Find where the given text appears and provide that cell's center as (x, y) coordinate. 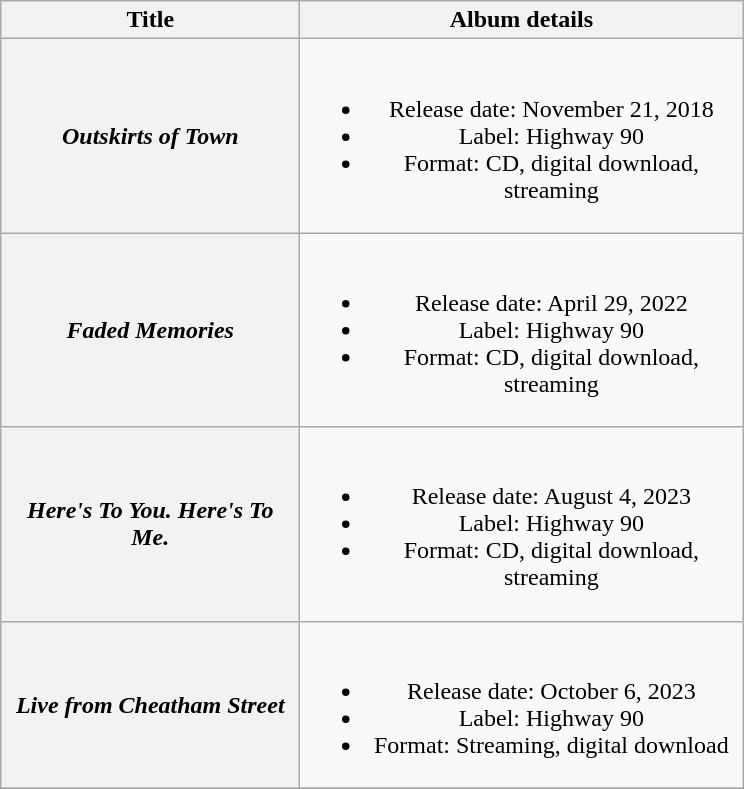
Release date: October 6, 2023Label: Highway 90Format: Streaming, digital download (522, 704)
Release date: April 29, 2022Label: Highway 90Format: CD, digital download, streaming (522, 330)
Here's To You. Here's To Me. (150, 524)
Faded Memories (150, 330)
Release date: November 21, 2018Label: Highway 90Format: CD, digital download, streaming (522, 136)
Title (150, 20)
Outskirts of Town (150, 136)
Live from Cheatham Street (150, 704)
Release date: August 4, 2023Label: Highway 90Format: CD, digital download, streaming (522, 524)
Album details (522, 20)
